Determine the [x, y] coordinate at the center of the cell enclosing the given text.  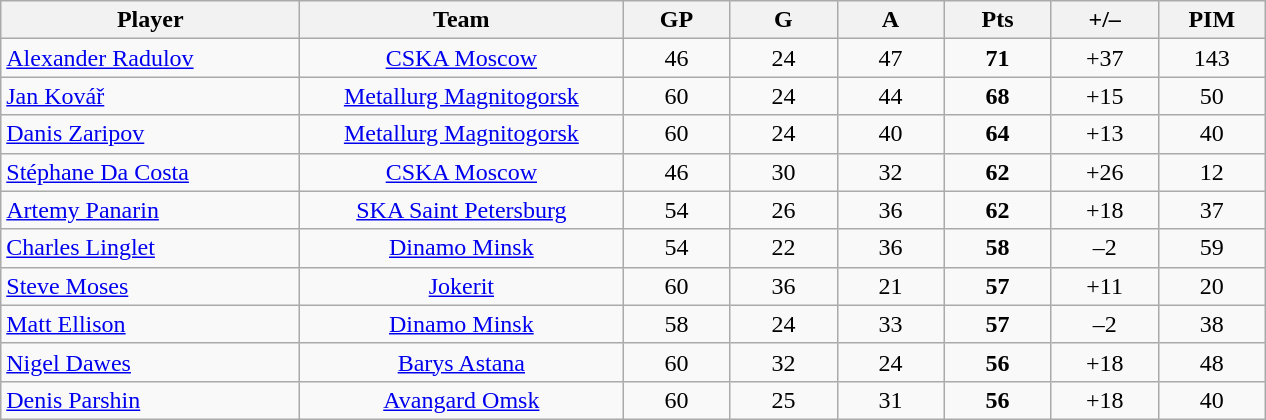
22 [784, 248]
71 [998, 58]
+15 [1104, 96]
Danis Zaripov [150, 134]
Matt Ellison [150, 324]
44 [890, 96]
Player [150, 20]
47 [890, 58]
30 [784, 172]
26 [784, 210]
Team [462, 20]
143 [1212, 58]
64 [998, 134]
Avangard Omsk [462, 400]
+37 [1104, 58]
A [890, 20]
Alexander Radulov [150, 58]
Steve Moses [150, 286]
Denis Parshin [150, 400]
31 [890, 400]
Jokerit [462, 286]
+11 [1104, 286]
Jan Kovář [150, 96]
PIM [1212, 20]
+13 [1104, 134]
20 [1212, 286]
SKA Saint Petersburg [462, 210]
38 [1212, 324]
+/– [1104, 20]
Artemy Panarin [150, 210]
68 [998, 96]
GP [676, 20]
Pts [998, 20]
G [784, 20]
25 [784, 400]
21 [890, 286]
+26 [1104, 172]
Barys Astana [462, 362]
59 [1212, 248]
Stéphane Da Costa [150, 172]
Nigel Dawes [150, 362]
Charles Linglet [150, 248]
37 [1212, 210]
50 [1212, 96]
48 [1212, 362]
33 [890, 324]
12 [1212, 172]
